Output the (X, Y) coordinate of the center of the cell containing the given text.  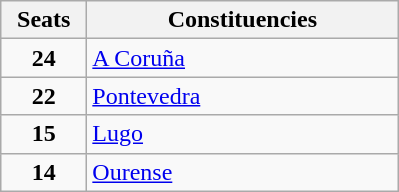
A Coruña (242, 58)
Constituencies (242, 20)
14 (44, 172)
Pontevedra (242, 96)
24 (44, 58)
Lugo (242, 134)
Ourense (242, 172)
Seats (44, 20)
22 (44, 96)
15 (44, 134)
